For the text-containing cell, return its midpoint in (X, Y) coordinate format. 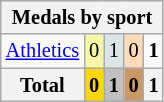
Total (42, 85)
Athletics (42, 51)
Medals by sport (82, 17)
